Determine the [X, Y] coordinate at the center of the cell enclosing the given text.  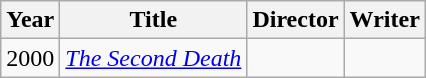
Writer [384, 20]
Year [30, 20]
2000 [30, 58]
Title [154, 20]
The Second Death [154, 58]
Director [296, 20]
